Identify which cell holds the provided text, then report its (x, y) central coordinate. 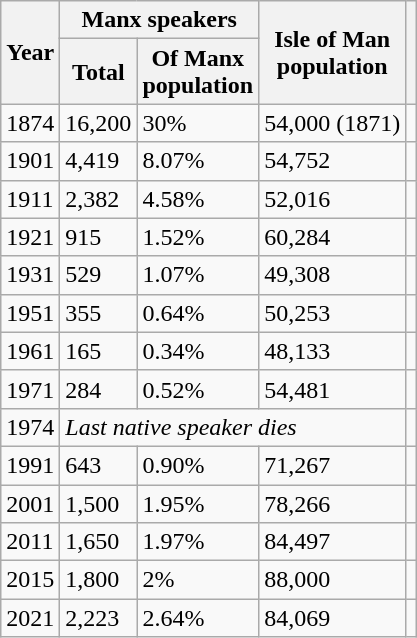
1.95% (198, 503)
0.34% (198, 351)
Total (98, 72)
0.90% (198, 465)
1951 (30, 313)
165 (98, 351)
71,267 (332, 465)
50,253 (332, 313)
2% (198, 580)
2,382 (98, 199)
Last native speaker dies (233, 427)
30% (198, 123)
1.52% (198, 237)
1921 (30, 237)
54,481 (332, 389)
1.07% (198, 275)
529 (98, 275)
1961 (30, 351)
355 (98, 313)
2,223 (98, 618)
1,650 (98, 542)
284 (98, 389)
1901 (30, 161)
1991 (30, 465)
1.97% (198, 542)
8.07% (198, 161)
84,497 (332, 542)
2011 (30, 542)
0.52% (198, 389)
16,200 (98, 123)
88,000 (332, 580)
0.64% (198, 313)
52,016 (332, 199)
1,500 (98, 503)
Manx speakers (160, 20)
915 (98, 237)
54,752 (332, 161)
Isle of Man population (332, 52)
1874 (30, 123)
643 (98, 465)
84,069 (332, 618)
78,266 (332, 503)
54,000 (1871) (332, 123)
2.64% (198, 618)
49,308 (332, 275)
Of Manx population (198, 72)
2001 (30, 503)
Year (30, 52)
2021 (30, 618)
1974 (30, 427)
60,284 (332, 237)
1931 (30, 275)
4,419 (98, 161)
1971 (30, 389)
1911 (30, 199)
2015 (30, 580)
48,133 (332, 351)
1,800 (98, 580)
4.58% (198, 199)
